Search for the cell housing the specified text and yield its [x, y] center coordinate. 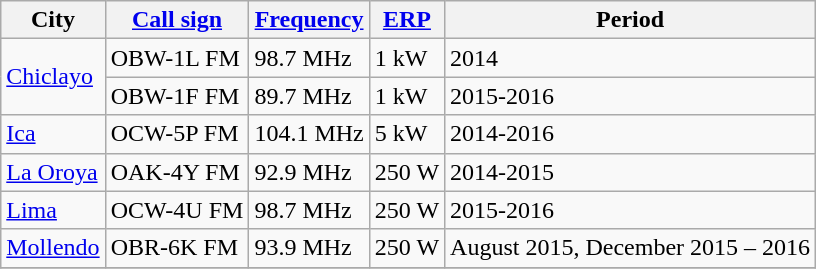
93.9 MHz [309, 248]
OAK-4Y FM [177, 172]
Ica [53, 134]
Mollendo [53, 248]
104.1 MHz [309, 134]
La Oroya [53, 172]
OCW-4U FM [177, 210]
ERP [406, 20]
2014 [630, 58]
92.9 MHz [309, 172]
Lima [53, 210]
2014-2015 [630, 172]
OCW-5P FM [177, 134]
August 2015, December 2015 – 2016 [630, 248]
OBR-6K FM [177, 248]
Period [630, 20]
2014-2016 [630, 134]
Chiclayo [53, 77]
OBW-1F FM [177, 96]
Frequency [309, 20]
5 kW [406, 134]
89.7 MHz [309, 96]
OBW-1L FM [177, 58]
Call sign [177, 20]
City [53, 20]
